Scan for the cell matching the given text and deliver its (X, Y) coordinate at center. 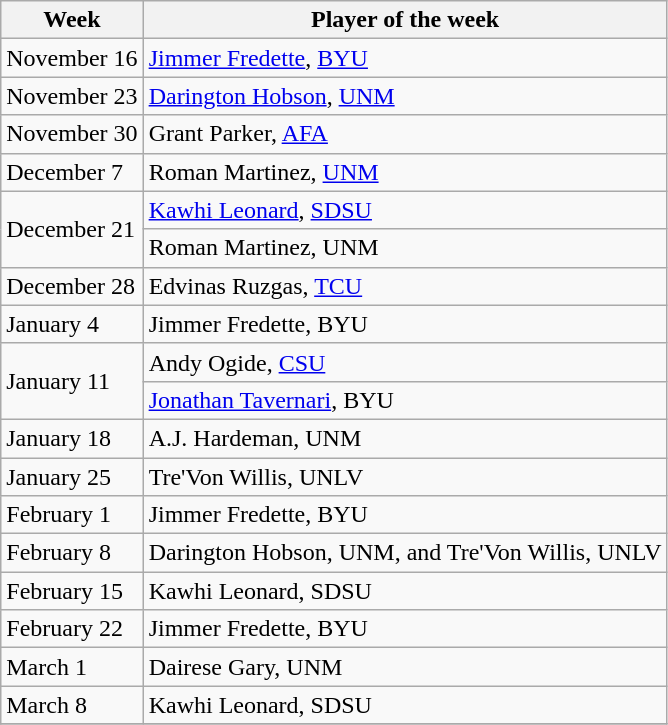
December 7 (72, 172)
January 25 (72, 477)
Grant Parker, AFA (405, 134)
January 4 (72, 324)
January 11 (72, 381)
Darington Hobson, UNM, and Tre'Von Willis, UNLV (405, 553)
Edvinas Ruzgas, TCU (405, 286)
February 22 (72, 629)
March 1 (72, 667)
November 16 (72, 58)
December 21 (72, 229)
January 18 (72, 438)
March 8 (72, 705)
February 8 (72, 553)
Dairese Gary, UNM (405, 667)
Darington Hobson, UNM (405, 96)
November 23 (72, 96)
Week (72, 20)
Jonathan Tavernari, BYU (405, 400)
Andy Ogide, CSU (405, 362)
Tre'Von Willis, UNLV (405, 477)
A.J. Hardeman, UNM (405, 438)
December 28 (72, 286)
February 1 (72, 515)
November 30 (72, 134)
February 15 (72, 591)
Player of the week (405, 20)
